Determine the (X, Y) coordinate at the center of the cell enclosing the given text.  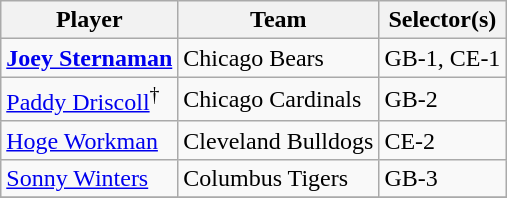
Joey Sternaman (90, 58)
Hoge Workman (90, 140)
Cleveland Bulldogs (278, 140)
GB-1, CE-1 (442, 58)
Team (278, 20)
Paddy Driscoll† (90, 100)
GB-3 (442, 178)
Player (90, 20)
Chicago Bears (278, 58)
CE-2 (442, 140)
Sonny Winters (90, 178)
GB-2 (442, 100)
Chicago Cardinals (278, 100)
Selector(s) (442, 20)
Columbus Tigers (278, 178)
